Return the [X, Y] coordinate for the center point of the cell that contains the specified text.  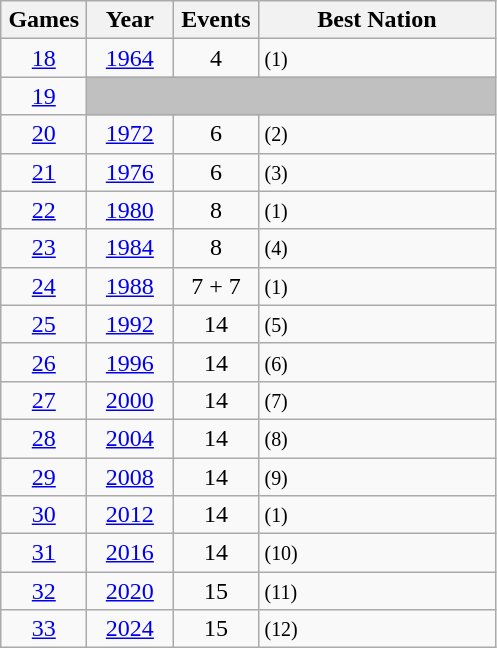
2008 [130, 477]
(4) [377, 248]
20 [44, 134]
2004 [130, 438]
26 [44, 362]
2020 [130, 591]
(6) [377, 362]
2016 [130, 553]
2024 [130, 629]
2012 [130, 515]
4 [216, 58]
29 [44, 477]
25 [44, 324]
(9) [377, 477]
Year [130, 20]
1976 [130, 172]
Best Nation [377, 20]
1996 [130, 362]
1984 [130, 248]
27 [44, 400]
7 + 7 [216, 286]
18 [44, 58]
(3) [377, 172]
Events [216, 20]
(8) [377, 438]
(7) [377, 400]
1964 [130, 58]
19 [44, 96]
1992 [130, 324]
(12) [377, 629]
(10) [377, 553]
21 [44, 172]
32 [44, 591]
30 [44, 515]
28 [44, 438]
(11) [377, 591]
31 [44, 553]
23 [44, 248]
1988 [130, 286]
(5) [377, 324]
2000 [130, 400]
Games [44, 20]
1972 [130, 134]
24 [44, 286]
22 [44, 210]
33 [44, 629]
(2) [377, 134]
1980 [130, 210]
